Provide the [x, y] coordinate of the cell's center where the given text is located.  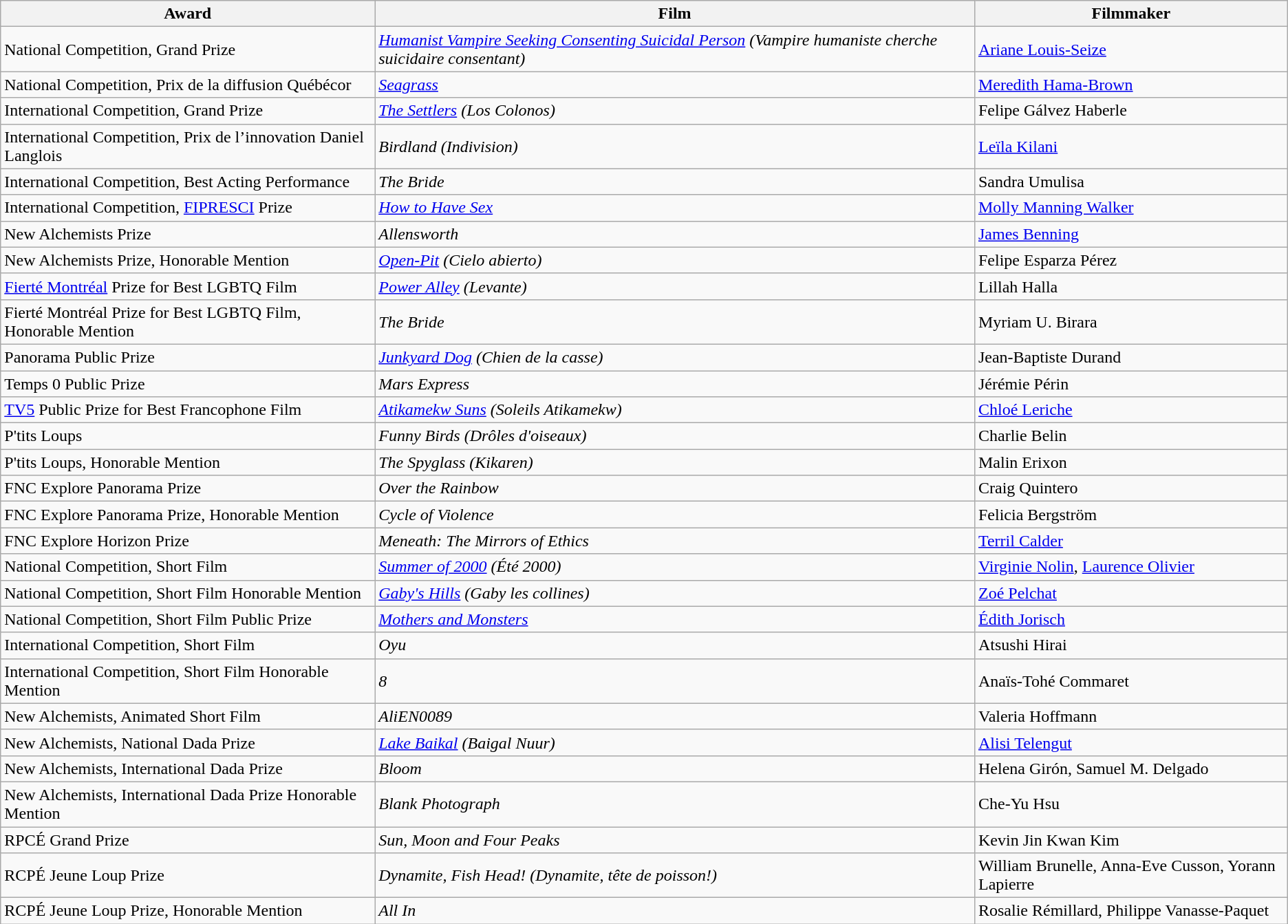
FNC Explore Horizon Prize [188, 541]
P'tits Loups, Honorable Mention [188, 462]
FNC Explore Panorama Prize [188, 488]
International Competition, Short Film [188, 645]
Humanist Vampire Seeking Consenting Suicidal Person (Vampire humaniste cherche suicidaire consentant) [675, 50]
Craig Quintero [1131, 488]
Filmmaker [1131, 14]
Award [188, 14]
International Competition, FIPRESCI Prize [188, 208]
National Competition, Short Film Honorable Mention [188, 593]
Che-Yu Hsu [1131, 804]
P'tits Loups [188, 436]
Mars Express [675, 383]
Sun, Moon and Four Peaks [675, 840]
Zoé Pelchat [1131, 593]
How to Have Sex [675, 208]
Kevin Jin Kwan Kim [1131, 840]
Bloom [675, 769]
RPCÉ Grand Prize [188, 840]
National Competition, Short Film [188, 567]
Atsushi Hirai [1131, 645]
Atikamekw Suns (Soleils Atikamekw) [675, 410]
Ariane Louis-Seize [1131, 50]
International Competition, Grand Prize [188, 111]
Fierté Montréal Prize for Best LGBTQ Film [188, 286]
James Benning [1131, 234]
Anaïs-Tohé Commaret [1131, 681]
Alisi Telengut [1131, 742]
New Alchemists, National Dada Prize [188, 742]
8 [675, 681]
International Competition, Short Film Honorable Mention [188, 681]
The Settlers (Los Colonos) [675, 111]
Charlie Belin [1131, 436]
Gaby's Hills (Gaby les collines) [675, 593]
New Alchemists Prize [188, 234]
FNC Explore Panorama Prize, Honorable Mention [188, 515]
Malin Erixon [1131, 462]
Temps 0 Public Prize [188, 383]
Jean-Baptiste Durand [1131, 357]
RCPÉ Jeune Loup Prize [188, 875]
Junkyard Dog (Chien de la casse) [675, 357]
Cycle of Violence [675, 515]
Virginie Nolin, Laurence Olivier [1131, 567]
Valeria Hoffmann [1131, 716]
Rosalie Rémillard, Philippe Vanasse-Paquet [1131, 911]
Meneath: The Mirrors of Ethics [675, 541]
Felipe Gálvez Haberle [1131, 111]
Over the Rainbow [675, 488]
Felipe Esparza Pérez [1131, 260]
Leïla Kilani [1131, 146]
Film [675, 14]
Seagrass [675, 85]
Lake Baikal (Baigal Nuur) [675, 742]
International Competition, Best Acting Performance [188, 182]
New Alchemists, Animated Short Film [188, 716]
Lillah Halla [1131, 286]
Summer of 2000 (Été 2000) [675, 567]
Open-Pit (Cielo abierto) [675, 260]
Panorama Public Prize [188, 357]
Mothers and Monsters [675, 619]
Édith Jorisch [1131, 619]
Felicia Bergström [1131, 515]
Helena Girón, Samuel M. Delgado [1131, 769]
Fierté Montréal Prize for Best LGBTQ Film, Honorable Mention [188, 322]
National Competition, Grand Prize [188, 50]
Funny Birds (Drôles d'oiseaux) [675, 436]
Dynamite, Fish Head! (Dynamite, tête de poisson!) [675, 875]
RCPÉ Jeune Loup Prize, Honorable Mention [188, 911]
Power Alley (Levante) [675, 286]
New Alchemists Prize, Honorable Mention [188, 260]
AliEN0089 [675, 716]
Allensworth [675, 234]
William Brunelle, Anna-Eve Cusson, Yorann Lapierre [1131, 875]
Chloé Leriche [1131, 410]
Oyu [675, 645]
Blank Photograph [675, 804]
The Spyglass (Kikaren) [675, 462]
National Competition, Prix de la diffusion Québécor [188, 85]
International Competition, Prix de l’innovation Daniel Langlois [188, 146]
All In [675, 911]
Birdland (Indivision) [675, 146]
Meredith Hama-Brown [1131, 85]
New Alchemists, International Dada Prize Honorable Mention [188, 804]
Myriam U. Birara [1131, 322]
National Competition, Short Film Public Prize [188, 619]
Molly Manning Walker [1131, 208]
Jérémie Périn [1131, 383]
Sandra Umulisa [1131, 182]
New Alchemists, International Dada Prize [188, 769]
Terril Calder [1131, 541]
TV5 Public Prize for Best Francophone Film [188, 410]
